Extract the [X, Y] coordinate from the center of the cell holding the provided text.  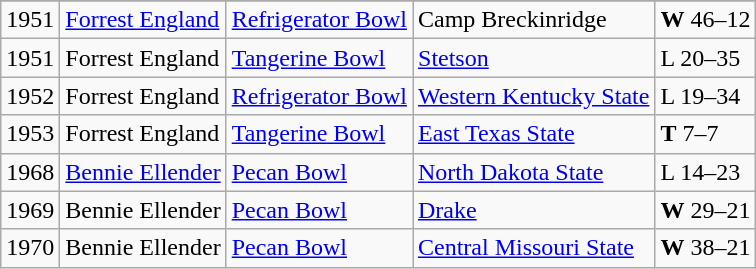
1968 [30, 172]
L 14–23 [706, 172]
1969 [30, 210]
North Dakota State [533, 172]
W 29–21 [706, 210]
W 46–12 [706, 20]
1952 [30, 96]
Camp Breckinridge [533, 20]
W 38–21 [706, 248]
Western Kentucky State [533, 96]
1970 [30, 248]
East Texas State [533, 134]
Stetson [533, 58]
Drake [533, 210]
1953 [30, 134]
Central Missouri State [533, 248]
L 20–35 [706, 58]
L 19–34 [706, 96]
T 7–7 [706, 134]
